Return the [X, Y] coordinate for the center point of the cell that contains the specified text.  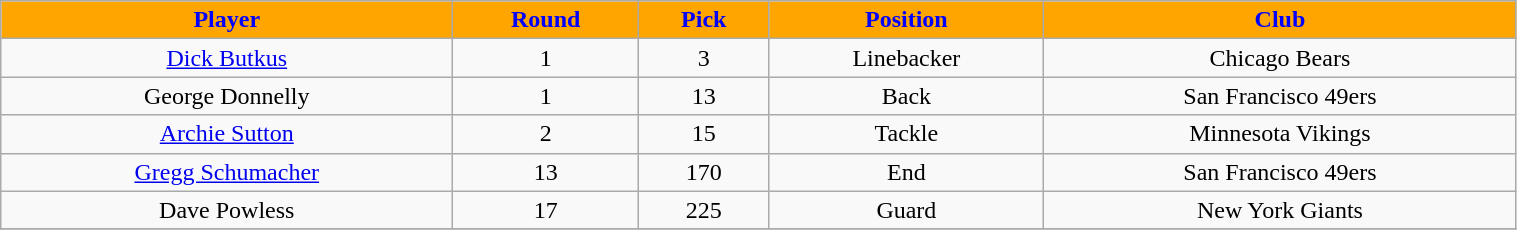
Chicago Bears [1280, 58]
Guard [906, 210]
3 [704, 58]
17 [546, 210]
Tackle [906, 134]
Archie Sutton [227, 134]
Back [906, 96]
Linebacker [906, 58]
New York Giants [1280, 210]
Dick Butkus [227, 58]
2 [546, 134]
Pick [704, 20]
Minnesota Vikings [1280, 134]
George Donnelly [227, 96]
170 [704, 172]
225 [704, 210]
Gregg Schumacher [227, 172]
Round [546, 20]
Position [906, 20]
End [906, 172]
Dave Powless [227, 210]
Club [1280, 20]
Player [227, 20]
15 [704, 134]
